Detect which cell encompasses the target text, then output its (x, y) center coordinate. 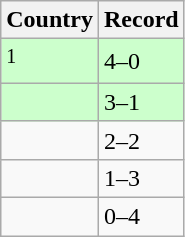
Record (141, 20)
0–4 (141, 217)
1 (50, 62)
2–2 (141, 140)
3–1 (141, 102)
4–0 (141, 62)
1–3 (141, 178)
Country (50, 20)
